Capture the cell that displays the provided text and extract its [x, y] central coordinate. 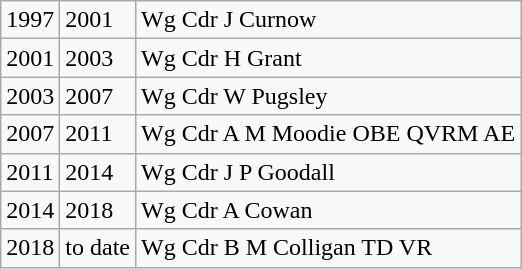
to date [98, 248]
Wg Cdr A M Moodie OBE QVRM AE [328, 134]
1997 [30, 20]
Wg Cdr W Pugsley [328, 96]
Wg Cdr J Curnow [328, 20]
Wg Cdr B M Colligan TD VR [328, 248]
Wg Cdr J P Goodall [328, 172]
Wg Cdr A Cowan [328, 210]
Wg Cdr H Grant [328, 58]
